Find where the given text appears and provide that cell's center as (X, Y) coordinate. 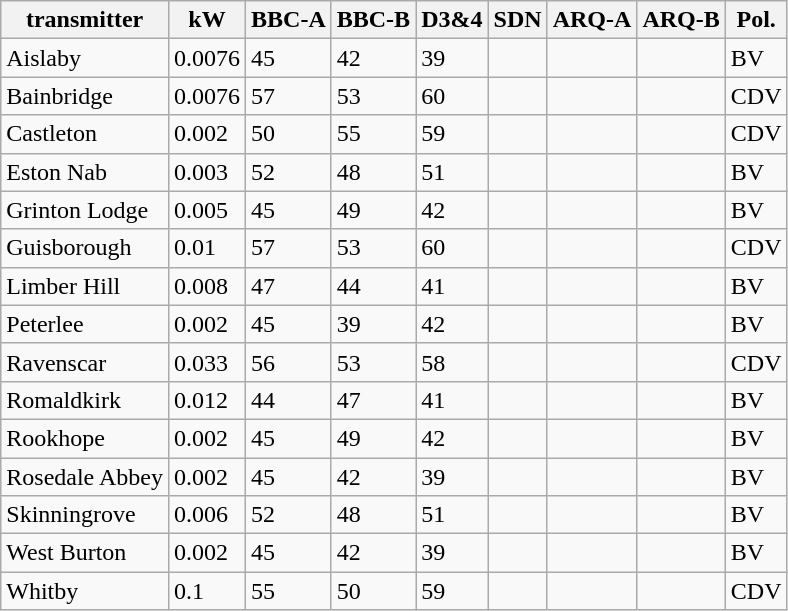
0.005 (206, 210)
0.008 (206, 286)
0.012 (206, 400)
ARQ-A (592, 20)
Ravenscar (85, 362)
transmitter (85, 20)
Whitby (85, 591)
Eston Nab (85, 172)
Rookhope (85, 438)
Rosedale Abbey (85, 477)
58 (452, 362)
56 (289, 362)
Peterlee (85, 324)
Guisborough (85, 248)
BBC-A (289, 20)
Pol. (756, 20)
0.01 (206, 248)
Castleton (85, 134)
Aislaby (85, 58)
ARQ-B (681, 20)
0.006 (206, 515)
0.033 (206, 362)
D3&4 (452, 20)
0.1 (206, 591)
BBC-B (373, 20)
Bainbridge (85, 96)
Grinton Lodge (85, 210)
Limber Hill (85, 286)
SDN (518, 20)
Romaldkirk (85, 400)
Skinningrove (85, 515)
0.003 (206, 172)
West Burton (85, 553)
kW (206, 20)
